Pinpoint the cell where the given text exists, returning its [x, y] midpoint coordinate. 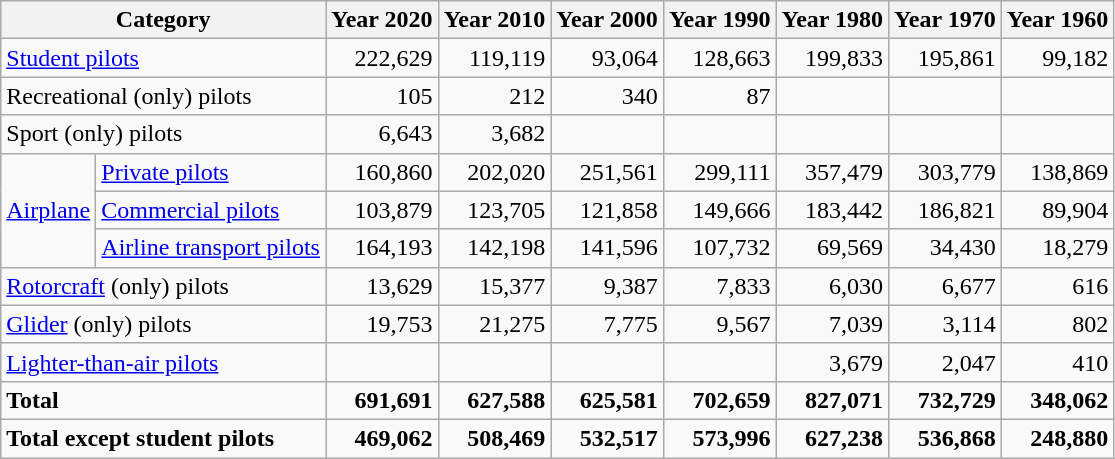
6,677 [946, 286]
303,779 [946, 172]
Commercial pilots [211, 210]
616 [1058, 286]
Total except student pilots [164, 438]
21,275 [494, 324]
186,821 [946, 210]
Airplane [48, 210]
7,775 [608, 324]
827,071 [832, 400]
13,629 [382, 286]
128,663 [720, 58]
Year 2010 [494, 20]
164,193 [382, 248]
121,858 [608, 210]
119,119 [494, 58]
348,062 [1058, 400]
9,567 [720, 324]
Year 2020 [382, 20]
15,377 [494, 286]
2,047 [946, 362]
160,860 [382, 172]
251,561 [608, 172]
7,039 [832, 324]
69,569 [832, 248]
18,279 [1058, 248]
Sport (only) pilots [164, 134]
199,833 [832, 58]
625,581 [608, 400]
508,469 [494, 438]
Private pilots [211, 172]
Glider (only) pilots [164, 324]
202,020 [494, 172]
248,880 [1058, 438]
Student pilots [164, 58]
93,064 [608, 58]
183,442 [832, 210]
Year 1990 [720, 20]
9,387 [608, 286]
87 [720, 96]
195,861 [946, 58]
Year 1960 [1058, 20]
99,182 [1058, 58]
3,114 [946, 324]
Year 1970 [946, 20]
19,753 [382, 324]
141,596 [608, 248]
6,030 [832, 286]
Airline transport pilots [211, 248]
Rotorcraft (only) pilots [164, 286]
Year 1980 [832, 20]
469,062 [382, 438]
34,430 [946, 248]
3,679 [832, 362]
149,666 [720, 210]
691,691 [382, 400]
Lighter-than-air pilots [164, 362]
532,517 [608, 438]
702,659 [720, 400]
627,238 [832, 438]
573,996 [720, 438]
Recreational (only) pilots [164, 96]
340 [608, 96]
357,479 [832, 172]
299,111 [720, 172]
123,705 [494, 210]
107,732 [720, 248]
Category [164, 20]
802 [1058, 324]
Total [164, 400]
212 [494, 96]
142,198 [494, 248]
138,869 [1058, 172]
3,682 [494, 134]
89,904 [1058, 210]
410 [1058, 362]
7,833 [720, 286]
627,588 [494, 400]
732,729 [946, 400]
222,629 [382, 58]
105 [382, 96]
103,879 [382, 210]
536,868 [946, 438]
Year 2000 [608, 20]
6,643 [382, 134]
